Find where the given text appears and provide that cell's center as [x, y] coordinate. 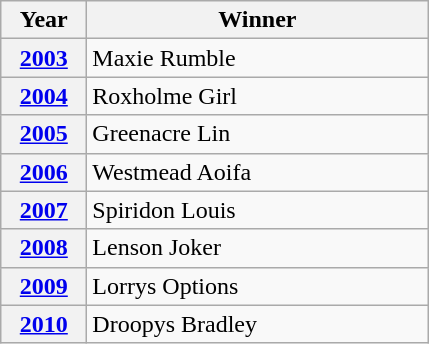
Spiridon Louis [258, 210]
Maxie Rumble [258, 58]
Westmead Aoifa [258, 172]
Year [44, 20]
2007 [44, 210]
2003 [44, 58]
Lenson Joker [258, 248]
Roxholme Girl [258, 96]
Lorrys Options [258, 286]
2004 [44, 96]
2008 [44, 248]
2009 [44, 286]
2010 [44, 324]
Droopys Bradley [258, 324]
Greenacre Lin [258, 134]
Winner [258, 20]
2006 [44, 172]
2005 [44, 134]
